Search for the cell housing the specified text and yield its [x, y] center coordinate. 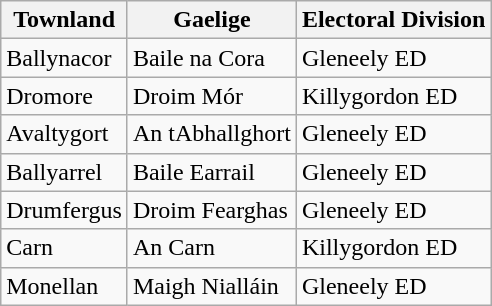
Electoral Division [393, 20]
Gaelige [212, 20]
Carn [64, 248]
Monellan [64, 286]
Maigh Nialláin [212, 286]
Townland [64, 20]
Ballynacor [64, 58]
Baile Earrail [212, 172]
Droim Mór [212, 96]
Baile na Cora [212, 58]
Ballyarrel [64, 172]
Drumfergus [64, 210]
Dromore [64, 96]
An tAbhallghort [212, 134]
Droim Fearghas [212, 210]
An Carn [212, 248]
Avaltygort [64, 134]
